Scan for the cell matching the given text and deliver its (x, y) coordinate at center. 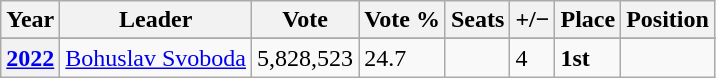
Vote % (402, 20)
Place (588, 20)
24.7 (402, 58)
Leader (156, 20)
4 (532, 58)
2022 (30, 58)
Position (668, 20)
Seats (477, 20)
1st (588, 58)
+/− (532, 20)
Bohuslav Svoboda (156, 58)
Year (30, 20)
Vote (306, 20)
5,828,523 (306, 58)
